From the cell containing the given text, extract its center point as [X, Y] coordinate. 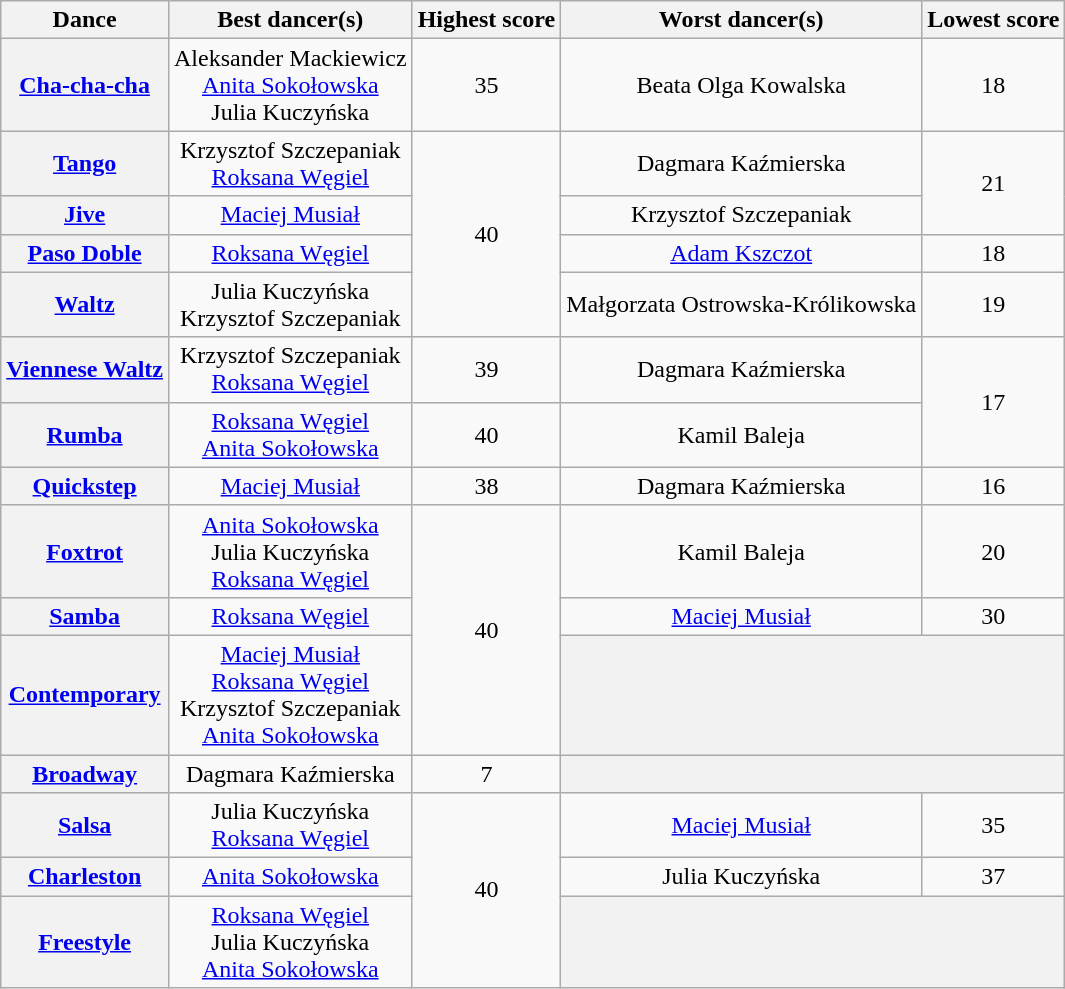
Julia KuczyńskaKrzysztof Szczepaniak [290, 304]
Anita Sokołowska [290, 877]
Cha-cha-cha [85, 85]
Samba [85, 616]
Beata Olga Kowalska [742, 85]
37 [994, 877]
Roksana WęgielJulia KuczyńskaAnita Sokołowska [290, 942]
Freestyle [85, 942]
16 [994, 486]
Worst dancer(s) [742, 20]
Adam Kszczot [742, 253]
20 [994, 551]
Broadway [85, 773]
7 [486, 773]
Dance [85, 20]
Waltz [85, 304]
19 [994, 304]
Aleksander MackiewiczAnita SokołowskaJulia Kuczyńska [290, 85]
Contemporary [85, 694]
Anita SokołowskaJulia KuczyńskaRoksana Węgiel [290, 551]
Foxtrot [85, 551]
Julia Kuczyńska [742, 877]
Roksana WęgielAnita Sokołowska [290, 434]
Viennese Waltz [85, 370]
Tango [85, 164]
21 [994, 182]
17 [994, 402]
Lowest score [994, 20]
30 [994, 616]
Rumba [85, 434]
Maciej MusiałRoksana WęgielKrzysztof SzczepaniakAnita Sokołowska [290, 694]
Best dancer(s) [290, 20]
Salsa [85, 826]
Jive [85, 215]
Paso Doble [85, 253]
Julia KuczyńskaRoksana Węgiel [290, 826]
39 [486, 370]
Krzysztof Szczepaniak [742, 215]
38 [486, 486]
Małgorzata Ostrowska-Królikowska [742, 304]
Highest score [486, 20]
Quickstep [85, 486]
Charleston [85, 877]
